From the cell containing the given text, extract its center point as [X, Y] coordinate. 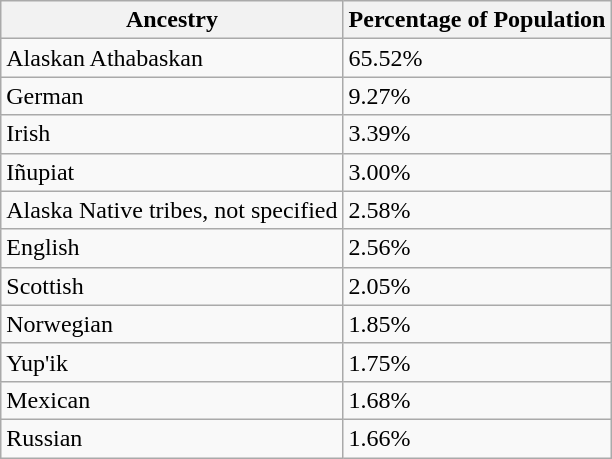
Mexican [172, 400]
Yup'ik [172, 362]
Alaskan Athabaskan [172, 58]
Irish [172, 134]
3.00% [477, 172]
English [172, 248]
Percentage of Population [477, 20]
2.58% [477, 210]
1.68% [477, 400]
3.39% [477, 134]
1.75% [477, 362]
Alaska Native tribes, not specified [172, 210]
Norwegian [172, 324]
9.27% [477, 96]
Iñupiat [172, 172]
2.56% [477, 248]
Russian [172, 438]
1.66% [477, 438]
German [172, 96]
Scottish [172, 286]
2.05% [477, 286]
65.52% [477, 58]
Ancestry [172, 20]
1.85% [477, 324]
